From the cell containing the given text, extract its center point as [X, Y] coordinate. 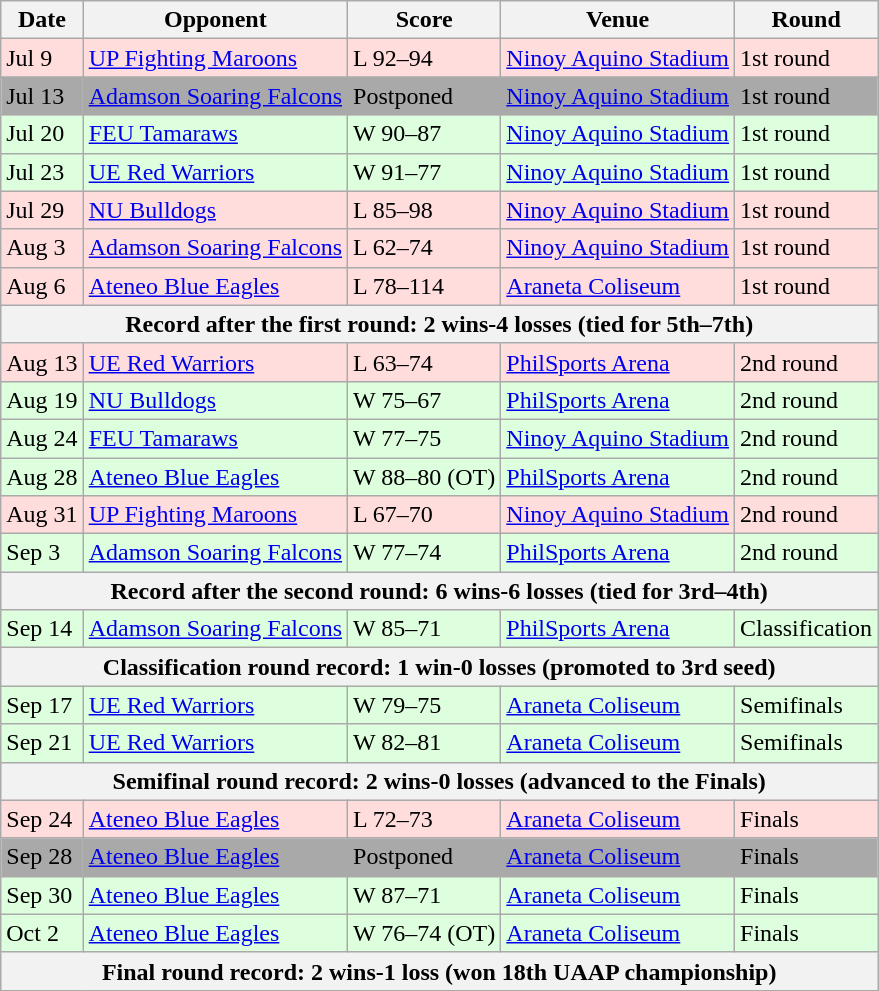
Jul 23 [42, 172]
Sep 17 [42, 705]
Aug 19 [42, 400]
Record after the first round: 2 wins-4 losses (tied for 5th–7th) [440, 324]
Opponent [215, 20]
L 67–70 [424, 515]
Sep 28 [42, 857]
L 78–114 [424, 286]
W 79–75 [424, 705]
Classification [806, 629]
Date [42, 20]
Jul 13 [42, 96]
Aug 3 [42, 248]
Sep 21 [42, 743]
L 62–74 [424, 248]
Sep 14 [42, 629]
L 92–94 [424, 58]
Sep 3 [42, 553]
W 77–74 [424, 553]
Jul 20 [42, 134]
Aug 6 [42, 286]
Final round record: 2 wins-1 loss (won 18th UAAP championship) [440, 971]
Aug 13 [42, 362]
L 72–73 [424, 819]
W 87–71 [424, 895]
Sep 30 [42, 895]
Venue [618, 20]
L 85–98 [424, 210]
W 90–87 [424, 134]
Round [806, 20]
Record after the second round: 6 wins-6 losses (tied for 3rd–4th) [440, 591]
Score [424, 20]
Jul 9 [42, 58]
W 75–67 [424, 400]
Sep 24 [42, 819]
W 82–81 [424, 743]
Aug 31 [42, 515]
W 88–80 (OT) [424, 477]
Aug 24 [42, 438]
Jul 29 [42, 210]
L 63–74 [424, 362]
W 85–71 [424, 629]
Aug 28 [42, 477]
W 77–75 [424, 438]
Oct 2 [42, 933]
W 76–74 (OT) [424, 933]
Semifinal round record: 2 wins-0 losses (advanced to the Finals) [440, 781]
W 91–77 [424, 172]
Classification round record: 1 win-0 losses (promoted to 3rd seed) [440, 667]
